Identify which cell holds the provided text, then report its [X, Y] central coordinate. 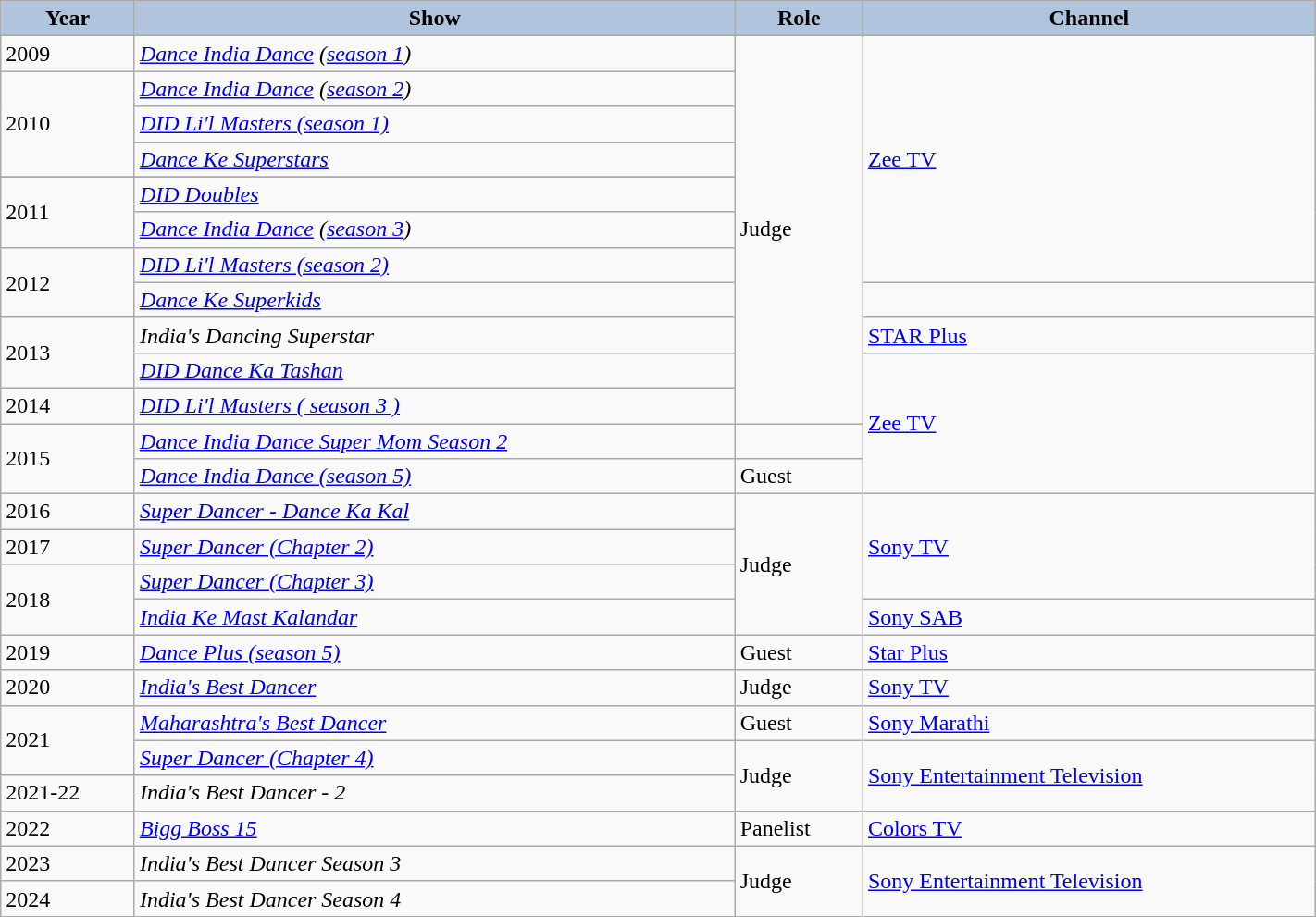
Dance Ke Superstars [435, 159]
STAR Plus [1088, 335]
India's Best Dancer Season 4 [435, 898]
2010 [68, 124]
DID Li'l Masters (season 1) [435, 124]
Role [799, 19]
Dance India Dance (season 2) [435, 89]
DID Dance Ka Tashan [435, 370]
2019 [68, 652]
Super Dancer (Chapter 4) [435, 758]
DID Doubles [435, 194]
Dance Plus (season 5) [435, 652]
India Ke Mast Kalandar [435, 617]
2020 [68, 688]
Maharashtra's Best Dancer [435, 723]
Dance India Dance Super Mom Season 2 [435, 441]
DID Li'l Masters ( season 3 ) [435, 405]
Super Dancer (Chapter 2) [435, 547]
Year [68, 19]
Dance India Dance (season 3) [435, 229]
Dance India Dance (season 5) [435, 477]
2016 [68, 512]
2013 [68, 353]
2014 [68, 405]
2021-22 [68, 793]
DID Li'l Masters (season 2) [435, 265]
Sony Marathi [1088, 723]
Sony SAB [1088, 617]
India's Best Dancer - 2 [435, 793]
Dance India Dance (season 1) [435, 54]
2012 [68, 282]
2011 [68, 212]
2018 [68, 600]
Colors TV [1088, 828]
2015 [68, 459]
2022 [68, 828]
2023 [68, 863]
2024 [68, 898]
Dance Ke Superkids [435, 300]
Super Dancer (Chapter 3) [435, 582]
India's Best Dancer [435, 688]
Super Dancer - Dance Ka Kal [435, 512]
Channel [1088, 19]
2017 [68, 547]
Star Plus [1088, 652]
2021 [68, 740]
Panelist [799, 828]
Show [435, 19]
2009 [68, 54]
India's Dancing Superstar [435, 335]
Bigg Boss 15 [435, 828]
India's Best Dancer Season 3 [435, 863]
